Extract the [X, Y] coordinate from the center of the cell holding the provided text.  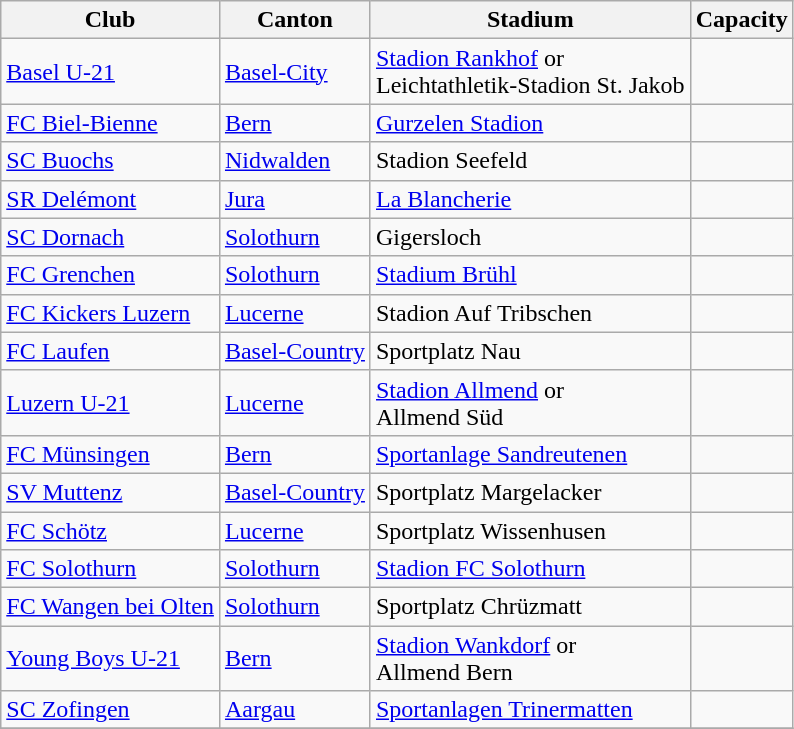
La Blancherie [530, 199]
FC Grenchen [110, 275]
SC Dornach [110, 237]
Sportplatz Nau [530, 351]
FC Solothurn [110, 569]
Sportplatz Chrüzmatt [530, 607]
Nidwalden [294, 161]
Stadium Brühl [530, 275]
Jura [294, 199]
SR Delémont [110, 199]
FC Wangen bei Olten [110, 607]
Stadium [530, 20]
FC Münsingen [110, 454]
Basel-City [294, 72]
Club [110, 20]
Stadion Wankdorf orAllmend Bern [530, 658]
FC Schötz [110, 531]
SV Muttenz [110, 492]
Aargau [294, 710]
Sportplatz Margelacker [530, 492]
Canton [294, 20]
Stadion Auf Tribschen [530, 313]
SC Buochs [110, 161]
FC Biel-Bienne [110, 123]
Stadion FC Solothurn [530, 569]
Stadion Seefeld [530, 161]
Gigersloch [530, 237]
Sportplatz Wissenhusen [530, 531]
Basel U-21 [110, 72]
Sportanlage Sandreutenen [530, 454]
Capacity [742, 20]
Luzern U-21 [110, 402]
Young Boys U-21 [110, 658]
Stadion Rankhof orLeichtathletik-Stadion St. Jakob [530, 72]
Stadion Allmend orAllmend Süd [530, 402]
FC Laufen [110, 351]
FC Kickers Luzern [110, 313]
SC Zofingen [110, 710]
Gurzelen Stadion [530, 123]
Sportanlagen Trinermatten [530, 710]
